Search for the cell housing the specified text and yield its [X, Y] center coordinate. 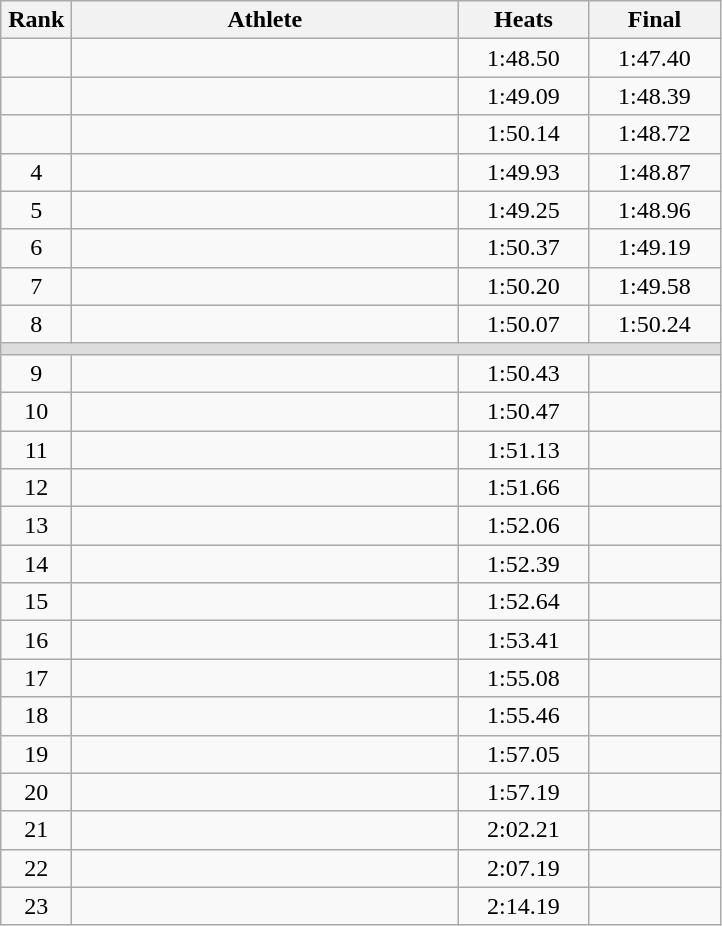
Final [654, 20]
20 [36, 792]
1:48.72 [654, 134]
2:02.21 [524, 830]
11 [36, 449]
1:50.43 [524, 373]
16 [36, 640]
Heats [524, 20]
1:47.40 [654, 58]
1:49.93 [524, 172]
15 [36, 602]
1:51.13 [524, 449]
13 [36, 526]
1:50.14 [524, 134]
1:49.09 [524, 96]
1:49.19 [654, 248]
19 [36, 754]
1:52.64 [524, 602]
7 [36, 286]
14 [36, 564]
1:48.87 [654, 172]
1:50.47 [524, 411]
17 [36, 678]
1:50.20 [524, 286]
1:48.39 [654, 96]
10 [36, 411]
2:07.19 [524, 868]
9 [36, 373]
1:55.46 [524, 716]
21 [36, 830]
Athlete [265, 20]
5 [36, 210]
1:48.96 [654, 210]
8 [36, 324]
1:52.06 [524, 526]
12 [36, 488]
4 [36, 172]
Rank [36, 20]
1:53.41 [524, 640]
1:52.39 [524, 564]
2:14.19 [524, 906]
1:48.50 [524, 58]
1:57.19 [524, 792]
18 [36, 716]
23 [36, 906]
1:50.07 [524, 324]
1:49.58 [654, 286]
6 [36, 248]
1:57.05 [524, 754]
1:50.37 [524, 248]
1:50.24 [654, 324]
22 [36, 868]
1:49.25 [524, 210]
1:55.08 [524, 678]
1:51.66 [524, 488]
